Return [X, Y] of the center of cell containing provided text 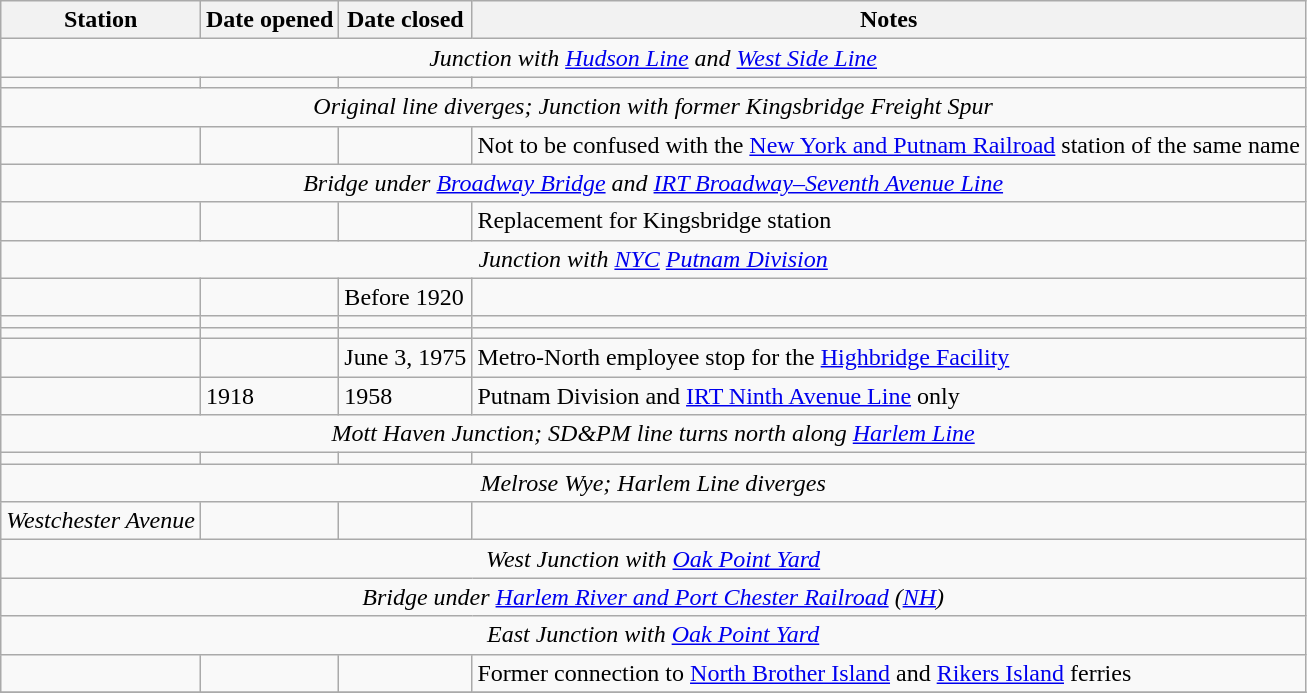
Not to be confused with the New York and Putnam Railroad station of the same name [889, 145]
Mott Haven Junction; SD&PM line turns north along Harlem Line [654, 434]
June 3, 1975 [406, 357]
Westchester Avenue [101, 521]
Bridge under Harlem River and Port Chester Railroad (NH) [654, 597]
Junction with Hudson Line and West Side Line [654, 58]
Metro-North employee stop for the Highbridge Facility [889, 357]
Date closed [406, 20]
Former connection to North Brother Island and Rikers Island ferries [889, 673]
Notes [889, 20]
Melrose Wye; Harlem Line diverges [654, 483]
1958 [406, 395]
Replacement for Kingsbridge station [889, 221]
1918 [269, 395]
Original line diverges; Junction with former Kingsbridge Freight Spur [654, 107]
Bridge under Broadway Bridge and IRT Broadway–Seventh Avenue Line [654, 183]
East Junction with Oak Point Yard [654, 635]
Junction with NYC Putnam Division [654, 259]
Date opened [269, 20]
Station [101, 20]
Before 1920 [406, 297]
Putnam Division and IRT Ninth Avenue Line only [889, 395]
West Junction with Oak Point Yard [654, 559]
